Return the (X, Y) coordinate for the center point of the cell that contains the specified text.  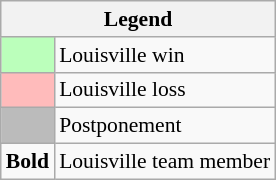
Louisville loss (164, 90)
Legend (138, 19)
Louisville win (164, 55)
Bold (28, 162)
Louisville team member (164, 162)
Postponement (164, 126)
